Scan for the cell matching the given text and deliver its [X, Y] coordinate at center. 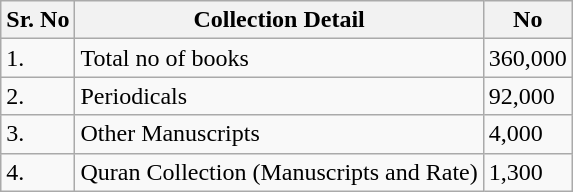
Other Manuscripts [279, 134]
360,000 [528, 58]
No [528, 20]
1,300 [528, 172]
92,000 [528, 96]
Sr. No [38, 20]
Collection Detail [279, 20]
1. [38, 58]
Total no of books [279, 58]
2. [38, 96]
3. [38, 134]
4. [38, 172]
Quran Collection (Manuscripts and Rate) [279, 172]
4,000 [528, 134]
Periodicals [279, 96]
